Determine the [x, y] coordinate at the center of the cell enclosing the given text.  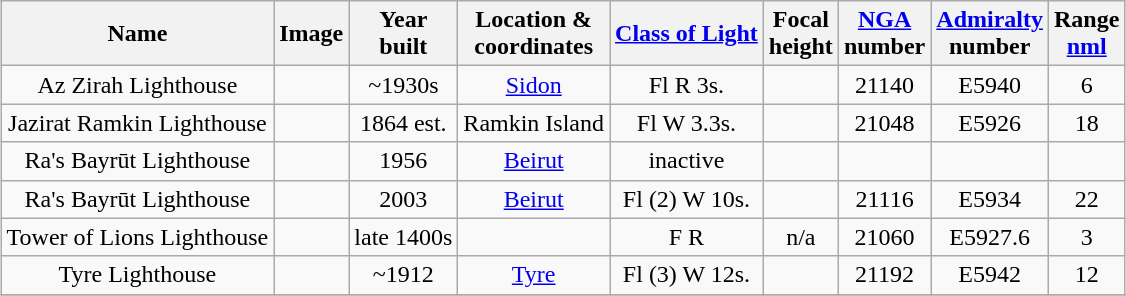
Az Zirah Lighthouse [138, 85]
E5942 [990, 275]
21192 [884, 275]
late 1400s [404, 237]
Image [312, 34]
21140 [884, 85]
Tyre [534, 275]
18 [1087, 123]
22 [1087, 199]
3 [1087, 237]
Fl R 3s. [687, 85]
Fl (2) W 10s. [687, 199]
Fl (3) W 12s. [687, 275]
Location & coordinates [534, 34]
Tower of Lions Lighthouse [138, 237]
2003 [404, 199]
Ramkin Island [534, 123]
12 [1087, 275]
21116 [884, 199]
E5927.6 [990, 237]
Tyre Lighthouse [138, 275]
Name [138, 34]
6 [1087, 85]
~1930s [404, 85]
E5926 [990, 123]
inactive [687, 161]
E5940 [990, 85]
Class of Light [687, 34]
Focalheight [800, 34]
21048 [884, 123]
Rangenml [1087, 34]
n/a [800, 237]
Jazirat Ramkin Lighthouse [138, 123]
1956 [404, 161]
~1912 [404, 275]
NGAnumber [884, 34]
Admiraltynumber [990, 34]
Yearbuilt [404, 34]
Sidon [534, 85]
21060 [884, 237]
E5934 [990, 199]
1864 est. [404, 123]
Fl W 3.3s. [687, 123]
F R [687, 237]
